Provide the [X, Y] coordinate of the cell's center where the given text is located.  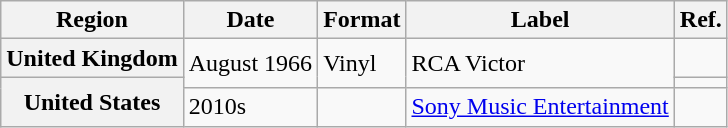
Date [250, 20]
Sony Music Entertainment [540, 107]
Label [540, 20]
Region [92, 20]
August 1966 [250, 64]
Ref. [700, 20]
United States [92, 102]
Format [362, 20]
Vinyl [362, 64]
United Kingdom [92, 58]
RCA Victor [540, 64]
2010s [250, 107]
